From the cell containing the given text, extract its center point as (X, Y) coordinate. 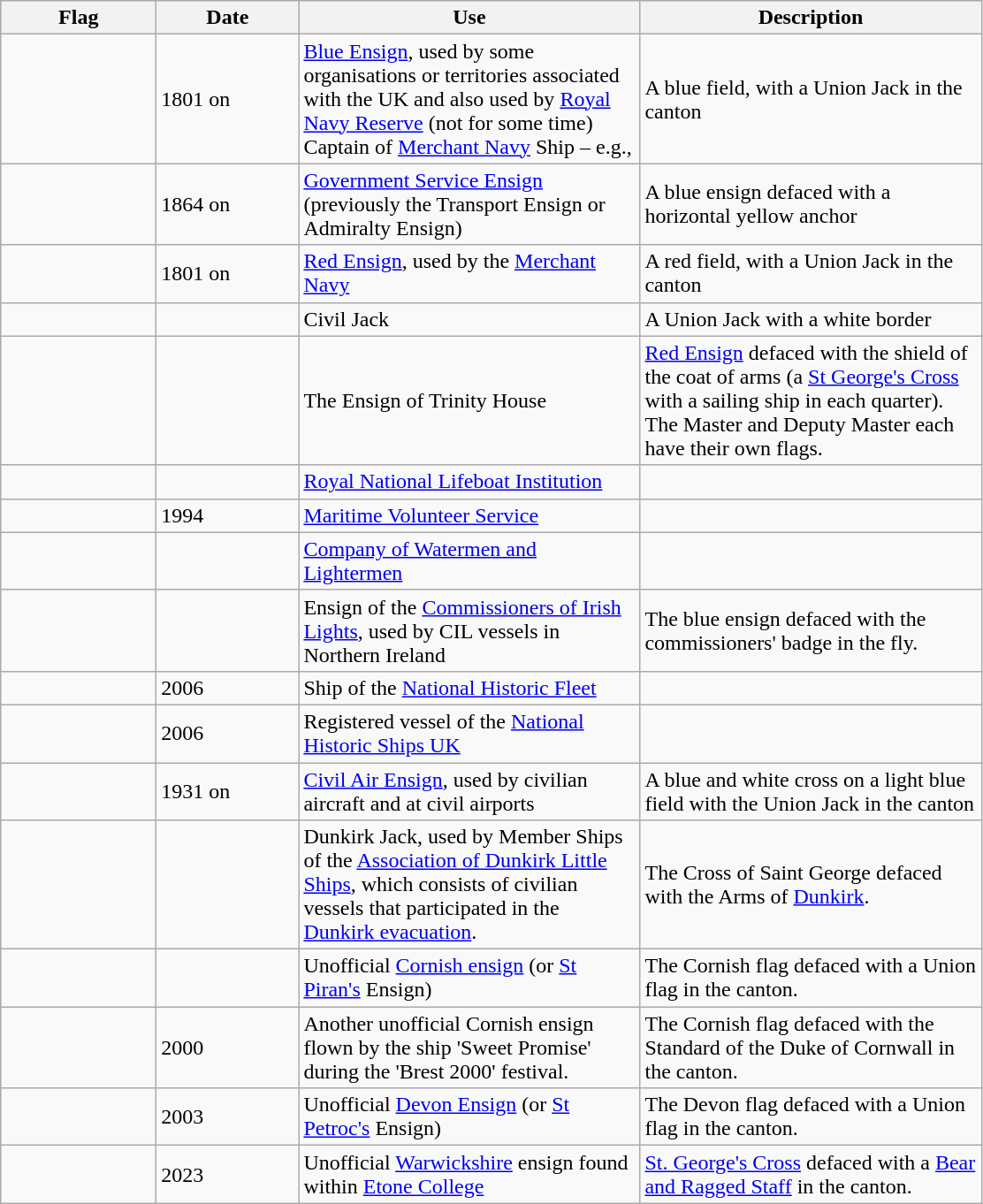
Company of Watermen and Lightermen (469, 560)
Ship of the National Historic Fleet (469, 688)
A blue ensign defaced with a horizontal yellow anchor (811, 204)
The Cornish flag defaced with a Union flag in the canton. (811, 978)
1931 on (228, 790)
A blue and white cross on a light blue field with the Union Jack in the canton (811, 790)
Flag (79, 18)
Royal National Lifeboat Institution (469, 482)
A Union Jack with a white border (811, 319)
The Cornish flag defaced with the Standard of the Duke of Cornwall in the canton. (811, 1048)
Another unofficial Cornish ensign flown by the ship 'Sweet Promise' during the 'Brest 2000' festival. (469, 1048)
Registered vessel of the National Historic Ships UK (469, 734)
Civil Jack (469, 319)
The Cross of Saint George defaced with the Arms of Dunkirk. (811, 885)
2000 (228, 1048)
Government Service Ensign (previously the Transport Ensign or Admiralty Ensign) (469, 204)
A red field, with a Union Jack in the canton (811, 274)
Date (228, 18)
The blue ensign defaced with the commissioners' badge in the fly. (811, 630)
Red Ensign, used by the Merchant Navy (469, 274)
A blue field, with a Union Jack in the canton (811, 99)
Description (811, 18)
St. George's Cross defaced with a Bear and Ragged Staff in the canton. (811, 1174)
2003 (228, 1117)
Unofficial Devon Ensign (or St Petroc's Ensign) (469, 1117)
The Ensign of Trinity House (469, 400)
1864 on (228, 204)
Unofficial Cornish ensign (or St Piran's Ensign) (469, 978)
Unofficial Warwickshire ensign found within Etone College (469, 1174)
Civil Air Ensign, used by civilian aircraft and at civil airports (469, 790)
1994 (228, 515)
2023 (228, 1174)
Maritime Volunteer Service (469, 515)
Ensign of the Commissioners of Irish Lights, used by CIL vessels in Northern Ireland (469, 630)
Use (469, 18)
The Devon flag defaced with a Union flag in the canton. (811, 1117)
